Provide the [X, Y] coordinate of the cell's center where the given text is located.  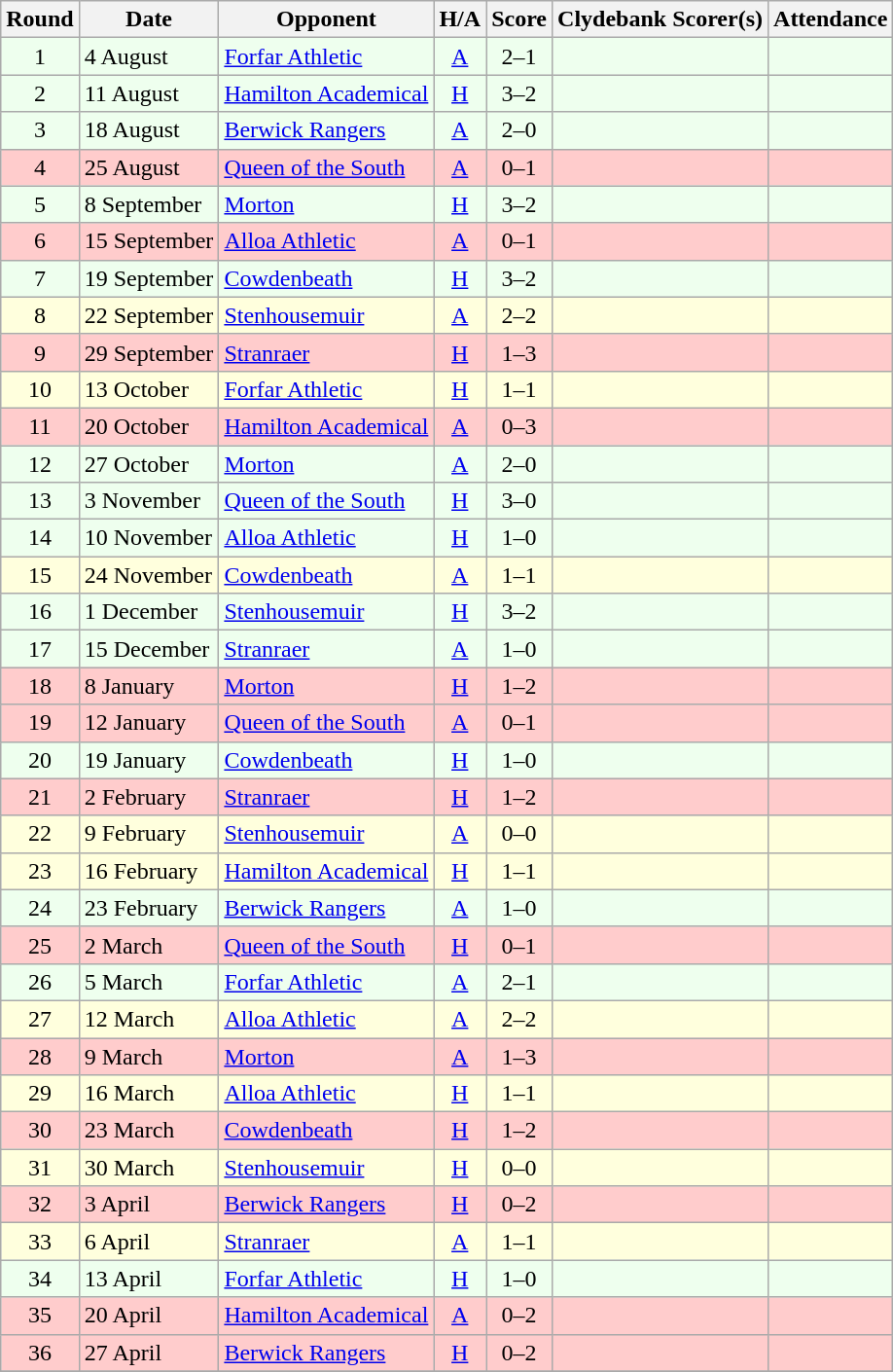
8 January [149, 686]
2 [40, 93]
4 August [149, 56]
2 February [149, 797]
27 April [149, 1353]
24 November [149, 575]
15 December [149, 649]
3 April [149, 1205]
23 March [149, 1131]
3 [40, 130]
34 [40, 1279]
4 [40, 167]
3 November [149, 501]
6 April [149, 1242]
16 February [149, 871]
13 October [149, 389]
30 March [149, 1168]
15 September [149, 241]
30 [40, 1131]
15 [40, 575]
32 [40, 1205]
8 September [149, 204]
7 [40, 278]
20 April [149, 1316]
27 October [149, 464]
25 August [149, 167]
1 December [149, 612]
16 March [149, 1094]
5 [40, 204]
1 [40, 56]
Round [40, 19]
26 [40, 982]
19 [40, 723]
13 April [149, 1279]
24 [40, 908]
8 [40, 315]
18 [40, 686]
12 March [149, 1019]
29 September [149, 352]
Date [149, 19]
12 January [149, 723]
22 September [149, 315]
19 January [149, 760]
9 February [149, 834]
10 [40, 389]
22 [40, 834]
27 [40, 1019]
20 October [149, 426]
23 February [149, 908]
9 [40, 352]
0–3 [519, 426]
Opponent [327, 19]
Score [519, 19]
16 [40, 612]
Clydebank Scorer(s) [661, 19]
11 August [149, 93]
11 [40, 426]
5 March [149, 982]
H/A [460, 19]
25 [40, 945]
14 [40, 538]
20 [40, 760]
17 [40, 649]
6 [40, 241]
21 [40, 797]
33 [40, 1242]
12 [40, 464]
18 August [149, 130]
31 [40, 1168]
13 [40, 501]
29 [40, 1094]
Attendance [831, 19]
23 [40, 871]
2 March [149, 945]
3–0 [519, 501]
35 [40, 1316]
19 September [149, 278]
9 March [149, 1056]
28 [40, 1056]
10 November [149, 538]
36 [40, 1353]
